Extract the (X, Y) coordinate from the center of the cell holding the provided text.  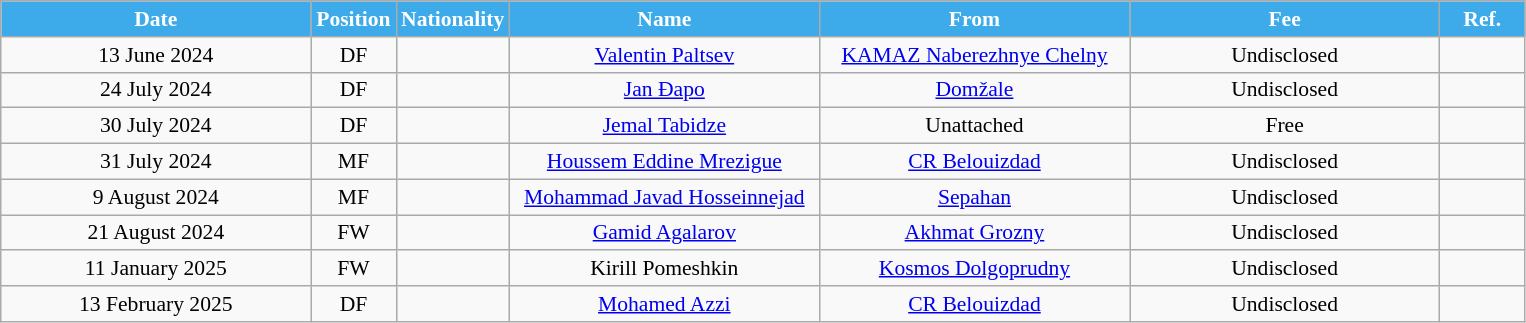
KAMAZ Naberezhnye Chelny (974, 55)
Mohamed Azzi (664, 304)
Jemal Tabidze (664, 126)
21 August 2024 (156, 233)
Position (354, 19)
9 August 2024 (156, 197)
Mohammad Javad Hosseinnejad (664, 197)
Name (664, 19)
Nationality (452, 19)
Jan Đapo (664, 90)
Domžale (974, 90)
13 June 2024 (156, 55)
24 July 2024 (156, 90)
Ref. (1482, 19)
Sepahan (974, 197)
31 July 2024 (156, 162)
11 January 2025 (156, 269)
Date (156, 19)
Fee (1285, 19)
Unattached (974, 126)
13 February 2025 (156, 304)
30 July 2024 (156, 126)
Kosmos Dolgoprudny (974, 269)
Kirill Pomeshkin (664, 269)
From (974, 19)
Valentin Paltsev (664, 55)
Akhmat Grozny (974, 233)
Houssem Eddine Mrezigue (664, 162)
Free (1285, 126)
Gamid Agalarov (664, 233)
